Determine the [x, y] coordinate at the center of the cell enclosing the given text.  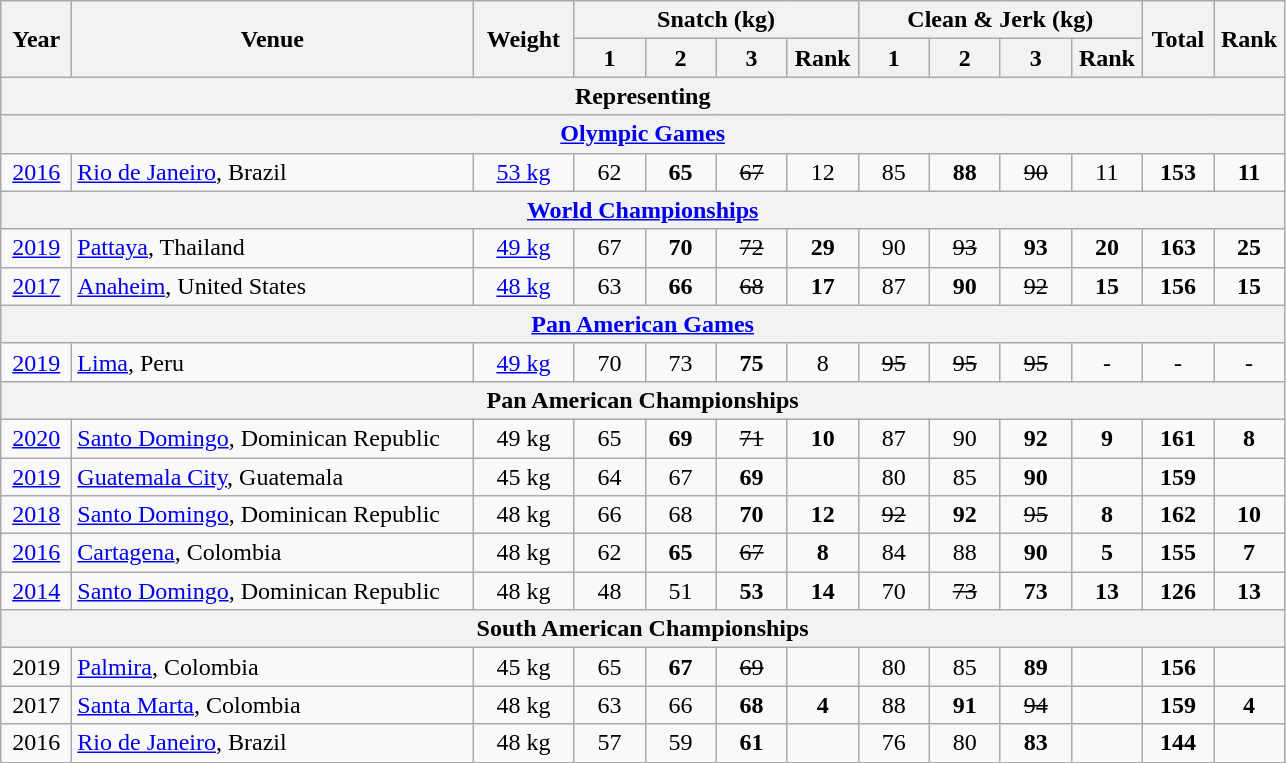
Pattaya, Thailand [272, 248]
51 [680, 591]
64 [610, 477]
162 [1178, 515]
59 [680, 743]
155 [1178, 553]
76 [894, 743]
126 [1178, 591]
Palmira, Colombia [272, 667]
89 [1036, 667]
91 [964, 705]
14 [822, 591]
Total [1178, 39]
Anaheim, United States [272, 286]
72 [752, 248]
2014 [36, 591]
161 [1178, 438]
Santa Marta, Colombia [272, 705]
Weight [524, 39]
84 [894, 553]
2020 [36, 438]
Pan American Championships [643, 400]
Olympic Games [643, 134]
Snatch (kg) [716, 20]
7 [1250, 553]
71 [752, 438]
5 [1106, 553]
Cartagena, Colombia [272, 553]
Guatemala City, Guatemala [272, 477]
Venue [272, 39]
75 [752, 362]
Pan American Games [643, 324]
29 [822, 248]
Lima, Peru [272, 362]
Year [36, 39]
94 [1036, 705]
48 [610, 591]
57 [610, 743]
163 [1178, 248]
9 [1106, 438]
20 [1106, 248]
83 [1036, 743]
144 [1178, 743]
25 [1250, 248]
2018 [36, 515]
Clean & Jerk (kg) [1000, 20]
61 [752, 743]
South American Championships [643, 629]
World Championships [643, 210]
Representing [643, 96]
17 [822, 286]
153 [1178, 172]
53 [752, 591]
53 kg [524, 172]
